Locate the cell with the specified text and output its [x, y] center coordinate. 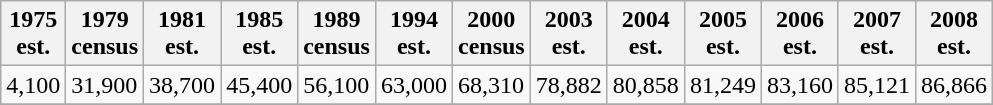
63,000 [414, 85]
31,900 [105, 85]
86,866 [954, 85]
1975 est. [34, 34]
1994 est. [414, 34]
1979 census [105, 34]
83,160 [800, 85]
1981 est. [182, 34]
4,100 [34, 85]
2008 est. [954, 34]
80,858 [646, 85]
2007 est. [876, 34]
68,310 [491, 85]
81,249 [722, 85]
1989 census [337, 34]
1985 est. [260, 34]
78,882 [568, 85]
2005 est. [722, 34]
2000 census [491, 34]
38,700 [182, 85]
2003 est. [568, 34]
2006 est. [800, 34]
45,400 [260, 85]
56,100 [337, 85]
2004 est. [646, 34]
85,121 [876, 85]
